Return the (X, Y) coordinate for the center point of the cell that contains the specified text.  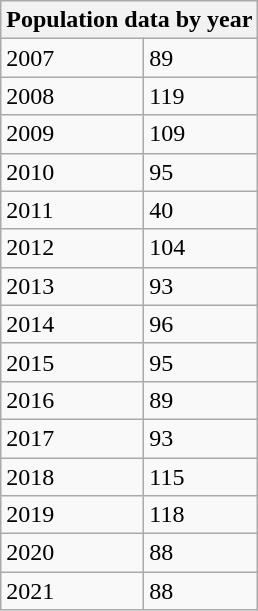
2007 (72, 58)
2017 (72, 438)
118 (201, 515)
2013 (72, 286)
Population data by year (130, 20)
2020 (72, 553)
104 (201, 248)
2012 (72, 248)
2019 (72, 515)
2011 (72, 210)
115 (201, 477)
2018 (72, 477)
2008 (72, 96)
2010 (72, 172)
40 (201, 210)
2016 (72, 400)
2014 (72, 324)
2015 (72, 362)
96 (201, 324)
2021 (72, 591)
2009 (72, 134)
119 (201, 96)
109 (201, 134)
